Capture the cell that displays the provided text and extract its [X, Y] central coordinate. 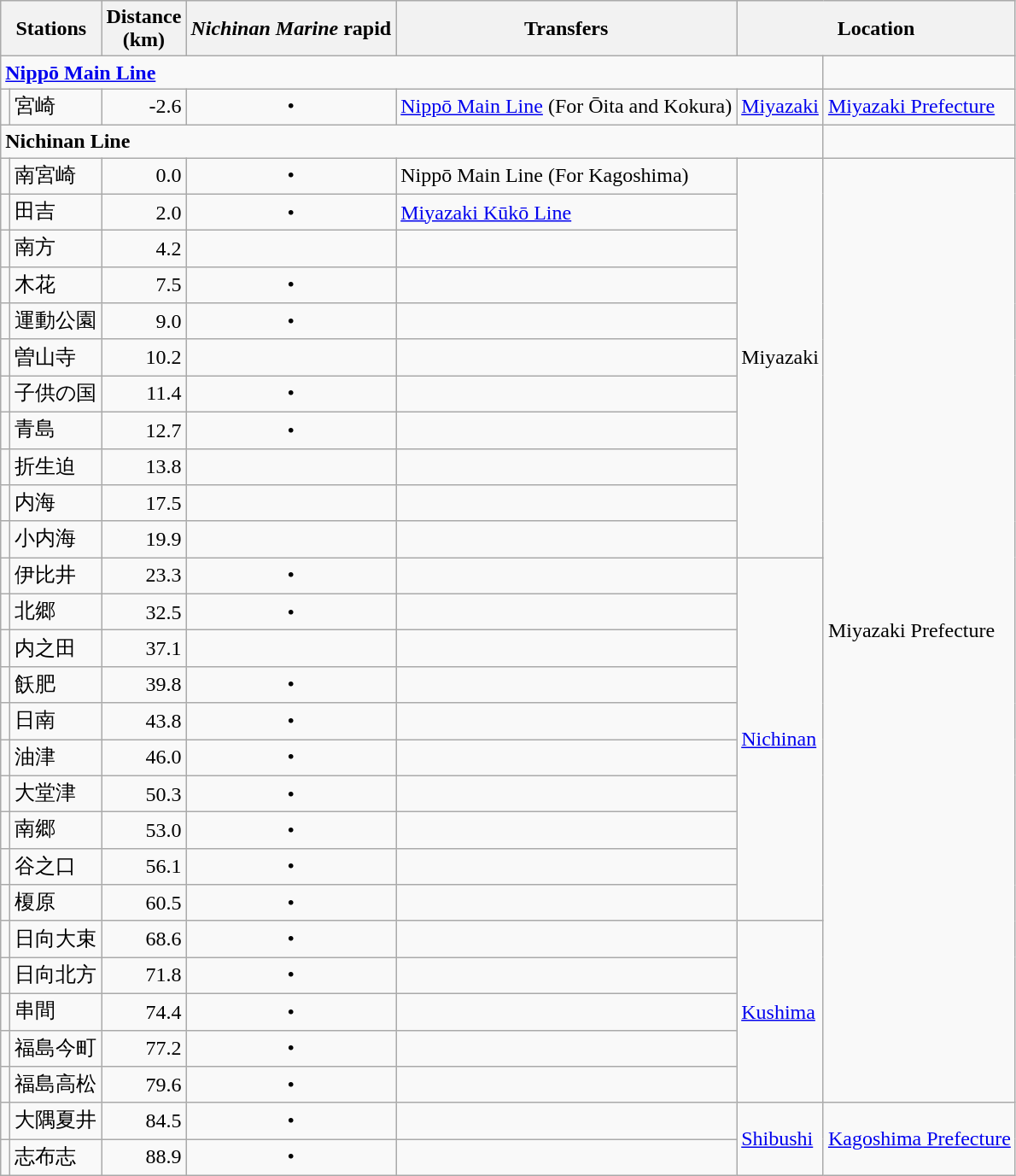
Nichinan Line [412, 141]
71.8 [143, 975]
46.0 [143, 758]
74.4 [143, 1011]
福島今町 [56, 1049]
串間 [56, 1011]
Nippō Main Line (For Kagoshima) [567, 176]
43.8 [143, 721]
志布志 [56, 1158]
84.5 [143, 1120]
日南 [56, 721]
内海 [56, 504]
Distance(km) [143, 29]
大隅夏井 [56, 1120]
-2.6 [143, 108]
Kushima [780, 1011]
56.1 [143, 866]
福島高松 [56, 1085]
宮崎 [56, 108]
曽山寺 [56, 357]
68.6 [143, 939]
10.2 [143, 357]
日向北方 [56, 975]
32.5 [143, 611]
南郷 [56, 830]
田吉 [56, 212]
19.9 [143, 540]
大堂津 [56, 794]
Location [876, 29]
13.8 [143, 466]
木花 [56, 285]
60.5 [143, 904]
4.2 [143, 249]
88.9 [143, 1158]
Miyazaki Kūkō Line [567, 212]
Nippō Main Line (For Ōita and Kokura) [567, 108]
飫肥 [56, 685]
Transfers [567, 29]
榎原 [56, 904]
17.5 [143, 504]
折生迫 [56, 466]
谷之口 [56, 866]
2.0 [143, 212]
37.1 [143, 649]
南宮崎 [56, 176]
運動公園 [56, 321]
Nichinan [780, 740]
7.5 [143, 285]
53.0 [143, 830]
伊比井 [56, 576]
青島 [56, 430]
9.0 [143, 321]
77.2 [143, 1049]
Nippō Main Line [412, 73]
日向大束 [56, 939]
小内海 [56, 540]
内之田 [56, 649]
南方 [56, 249]
11.4 [143, 395]
Shibushi [780, 1139]
50.3 [143, 794]
Kagoshima Prefecture [919, 1139]
0.0 [143, 176]
12.7 [143, 430]
油津 [56, 758]
79.6 [143, 1085]
子供の国 [56, 395]
39.8 [143, 685]
Nichinan Marine rapid [291, 29]
北郷 [56, 611]
Stations [51, 29]
23.3 [143, 576]
